Determine the (x, y) coordinate at the center of the cell enclosing the given text.  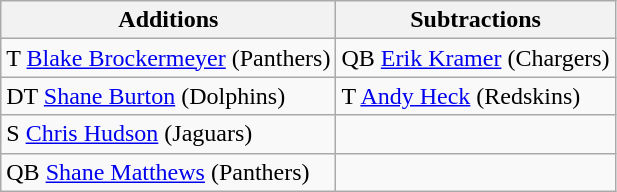
QB Erik Kramer (Chargers) (476, 58)
Additions (168, 20)
S Chris Hudson (Jaguars) (168, 134)
T Andy Heck (Redskins) (476, 96)
Subtractions (476, 20)
QB Shane Matthews (Panthers) (168, 172)
T Blake Brockermeyer (Panthers) (168, 58)
DT Shane Burton (Dolphins) (168, 96)
